Identify which cell holds the provided text, then report its [X, Y] central coordinate. 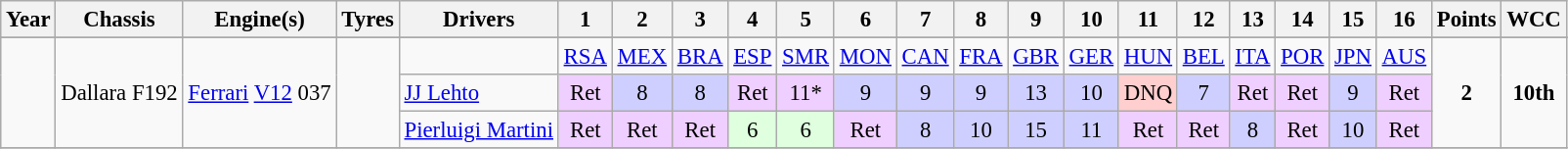
MEX [641, 57]
4 [753, 20]
Tyres [368, 20]
BRA [700, 57]
1 [585, 20]
HUN [1148, 57]
Ferrari V12 037 [260, 94]
JJ Lehto [479, 93]
Chassis [119, 20]
14 [1302, 20]
CAN [925, 57]
11* [806, 93]
5 [806, 20]
Engine(s) [260, 20]
DNQ [1148, 93]
12 [1203, 20]
BEL [1203, 57]
ESP [753, 57]
Drivers [479, 20]
WCC [1534, 20]
MON [865, 57]
Dallara F192 [119, 94]
3 [700, 20]
Points [1466, 20]
AUS [1404, 57]
FRA [981, 57]
GBR [1036, 57]
GER [1091, 57]
10th [1534, 94]
ITA [1253, 57]
Year [28, 20]
16 [1404, 20]
RSA [585, 57]
Pierluigi Martini [479, 130]
SMR [806, 57]
POR [1302, 57]
JPN [1353, 57]
